Search for the cell housing the specified text and yield its (x, y) center coordinate. 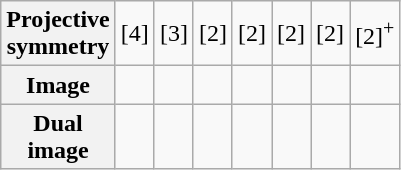
[3] (174, 34)
Projectivesymmetry (58, 34)
Image (58, 85)
[4] (134, 34)
Dualimage (58, 136)
[2]+ (375, 34)
